Capture the cell that displays the provided text and extract its (x, y) central coordinate. 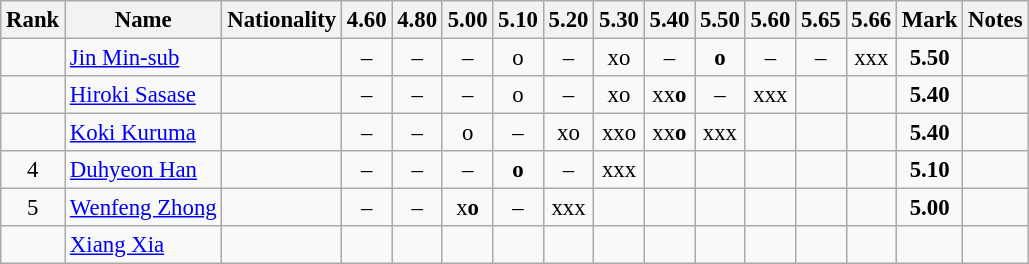
5.65 (821, 20)
Koki Kuruma (144, 133)
Duhyeon Han (144, 170)
4.60 (366, 20)
5.66 (871, 20)
5.30 (619, 20)
Wenfeng Zhong (144, 208)
5 (33, 208)
Xiang Xia (144, 245)
4.80 (417, 20)
Mark (930, 20)
Jin Min-sub (144, 58)
Notes (996, 20)
5.60 (770, 20)
Hiroki Sasase (144, 95)
5.20 (568, 20)
Rank (33, 20)
4 (33, 170)
Name (144, 20)
Nationality (282, 20)
